Find where the given text appears and provide that cell's center as (x, y) coordinate. 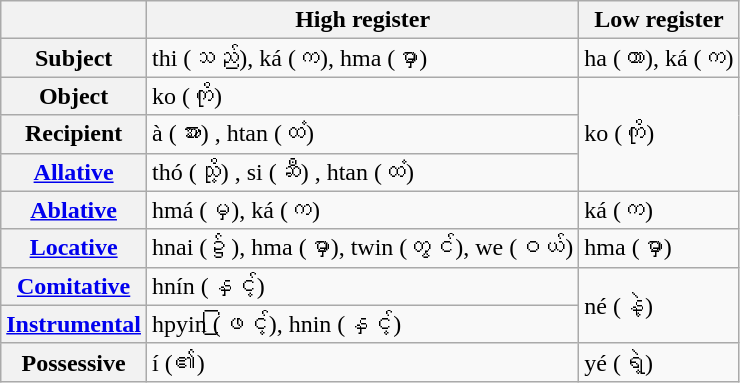
High register (362, 20)
Recipient (74, 134)
yé (ရဲ့) (659, 362)
Ablative (74, 210)
ha (ဟာ), ká (က) (659, 58)
í (၏) (362, 362)
Comitative (74, 286)
Object (74, 96)
hmá (မှ), ká (က) (362, 210)
Low register (659, 20)
Subject (74, 58)
né (နဲ့) (659, 305)
Instrumental (74, 324)
hnai (၌), hma (မှာ), twin (တွင်), we (ဝယ်) (362, 248)
hma (မှာ) (659, 248)
à (အား) , htan (ထံ) (362, 134)
Possessive (74, 362)
hnín (နှင့်) (362, 286)
thó (သို့) , si (ဆီ) , htan (ထံ) (362, 172)
ká (က) (659, 210)
Allative (74, 172)
thi (သည်), ká (က), hma (မှာ) (362, 58)
hpyin (ဖြင့်), hnin (နှင့်) (362, 324)
Locative (74, 248)
